Return the [x, y] coordinate for the center point of the cell that contains the specified text.  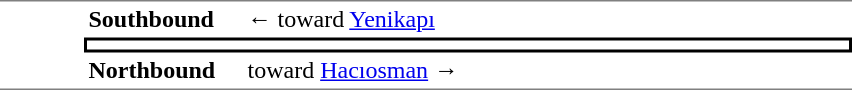
toward Hacıosman → [548, 71]
← toward Yenikapı [548, 19]
Northbound [164, 71]
Southbound [164, 19]
